Scan for the cell matching the given text and deliver its (X, Y) coordinate at center. 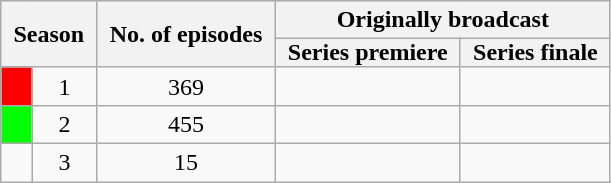
455 (186, 124)
Originally broadcast (442, 20)
1 (64, 86)
15 (186, 162)
2 (64, 124)
Series premiere (368, 53)
3 (64, 162)
Season (49, 34)
369 (186, 86)
Series finale (535, 53)
No. of episodes (186, 34)
